Identify which cell holds the provided text, then report its (x, y) central coordinate. 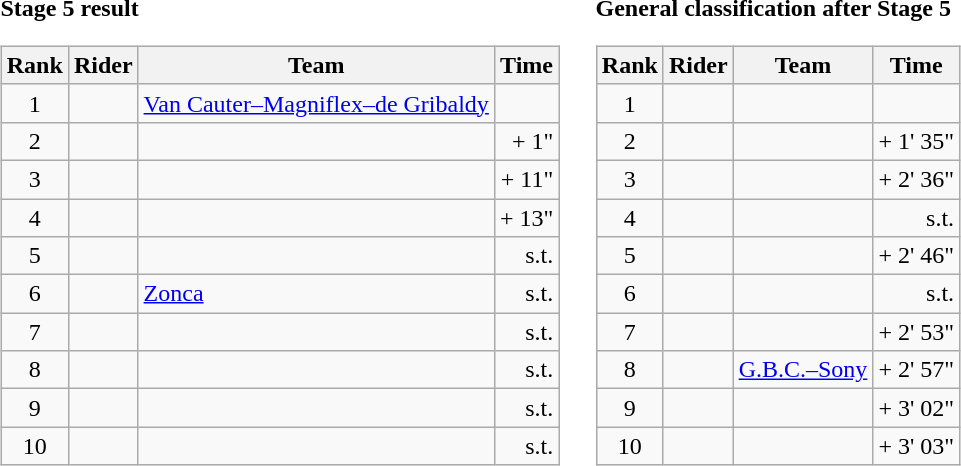
Van Cauter–Magniflex–de Gribaldy (316, 103)
+ 3' 03" (916, 446)
+ 2' 36" (916, 179)
G.B.C.–Sony (803, 370)
+ 1' 35" (916, 141)
+ 2' 57" (916, 370)
+ 13" (526, 217)
+ 3' 02" (916, 408)
+ 11" (526, 179)
+ 2' 53" (916, 332)
+ 1" (526, 141)
Zonca (316, 294)
+ 2' 46" (916, 256)
